Return [X, Y] of the center of cell containing provided text 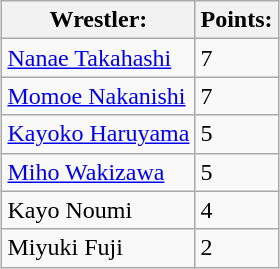
Points: [236, 20]
Nanae Takahashi [98, 58]
Wrestler: [98, 20]
Miyuki Fuji [98, 248]
Kayo Noumi [98, 210]
4 [236, 210]
2 [236, 248]
Kayoko Haruyama [98, 134]
Momoe Nakanishi [98, 96]
Miho Wakizawa [98, 172]
